Return the (x, y) coordinate for the center point of the cell that contains the specified text.  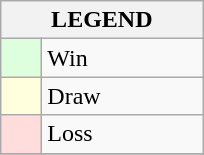
Win (122, 58)
Loss (122, 134)
LEGEND (102, 20)
Draw (122, 96)
